Capture the cell that displays the provided text and extract its (x, y) central coordinate. 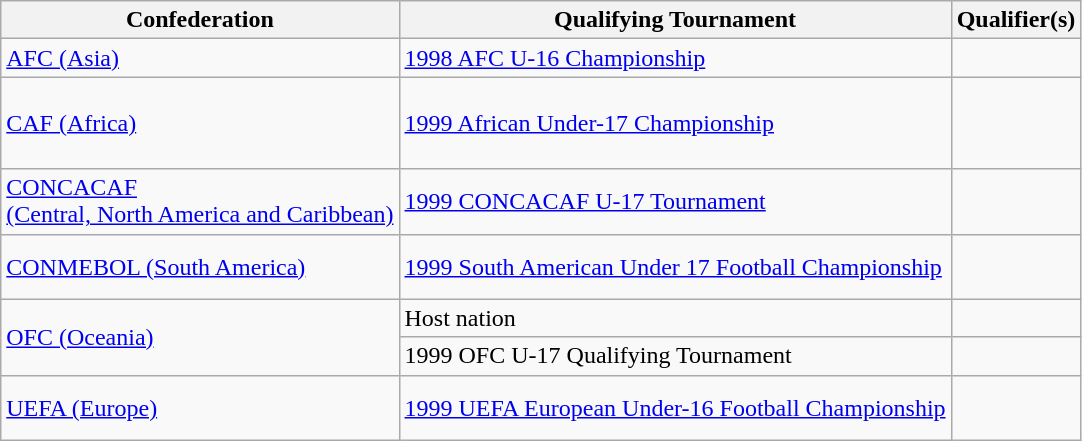
1999 CONCACAF U-17 Tournament (675, 202)
OFC (Oceania) (200, 337)
CAF (Africa) (200, 123)
CONCACAF (Central, North America and Caribbean) (200, 202)
1999 South American Under 17 Football Championship (675, 266)
Qualifying Tournament (675, 20)
Qualifier(s) (1016, 20)
1999 UEFA European Under-16 Football Championship (675, 408)
UEFA (Europe) (200, 408)
AFC (Asia) (200, 58)
1998 AFC U-16 Championship (675, 58)
1999 African Under-17 Championship (675, 123)
Confederation (200, 20)
1999 OFC U-17 Qualifying Tournament (675, 356)
CONMEBOL (South America) (200, 266)
Host nation (675, 318)
